Pinpoint the cell where the given text exists, returning its [x, y] midpoint coordinate. 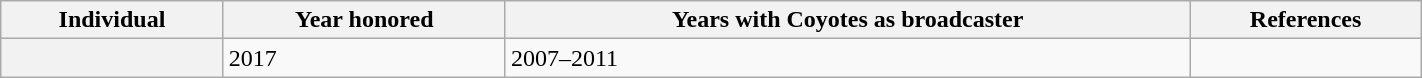
Year honored [364, 20]
Individual [112, 20]
References [1306, 20]
2007–2011 [847, 58]
Years with Coyotes as broadcaster [847, 20]
2017 [364, 58]
